Identify which cell holds the provided text, then report its (X, Y) central coordinate. 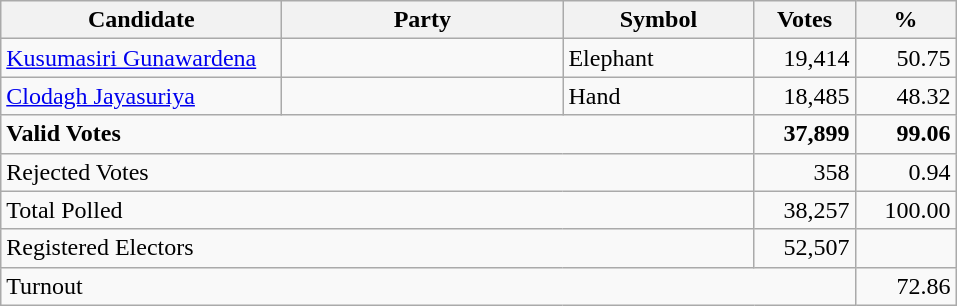
37,899 (804, 134)
Party (422, 20)
Kusumasiri Gunawardena (142, 58)
Hand (658, 96)
Valid Votes (378, 134)
99.06 (906, 134)
52,507 (804, 248)
Rejected Votes (378, 172)
% (906, 20)
Elephant (658, 58)
72.86 (906, 286)
358 (804, 172)
19,414 (804, 58)
Symbol (658, 20)
0.94 (906, 172)
Candidate (142, 20)
Turnout (428, 286)
48.32 (906, 96)
50.75 (906, 58)
18,485 (804, 96)
Clodagh Jayasuriya (142, 96)
Total Polled (378, 210)
100.00 (906, 210)
Votes (804, 20)
38,257 (804, 210)
Registered Electors (378, 248)
